Locate the cell with the specified text and output its (X, Y) center coordinate. 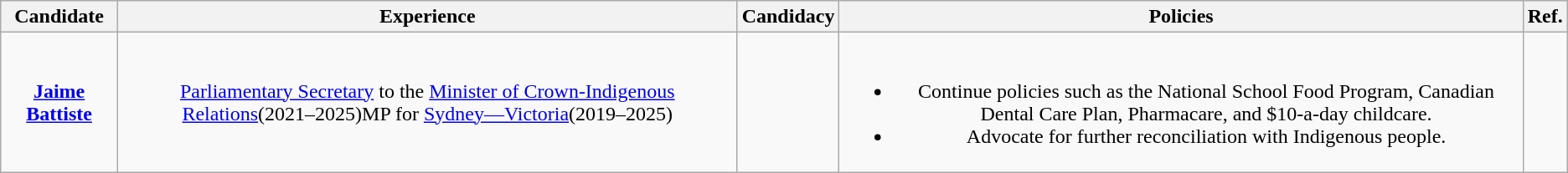
Candidate (59, 17)
Jaime Battiste (59, 102)
Candidacy (788, 17)
Policies (1181, 17)
Ref. (1545, 17)
Experience (427, 17)
Parliamentary Secretary to the Minister of Crown-Indigenous Relations(2021–2025)MP for Sydney—Victoria(2019–2025) (427, 102)
